Return the [X, Y] coordinate for the center point of the cell that contains the specified text.  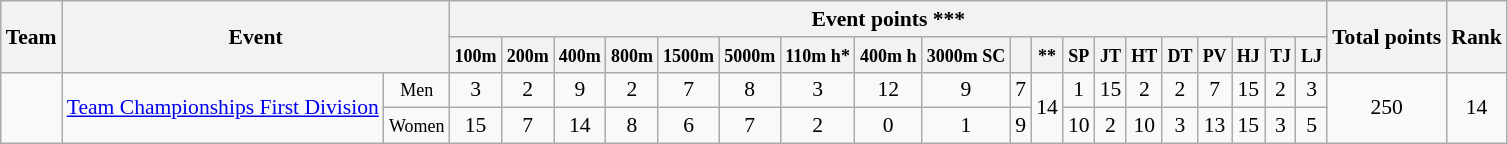
5 [1312, 126]
5000m [750, 55]
JT [1111, 55]
Women [417, 126]
400m h [888, 55]
3000m SC [966, 55]
12 [888, 90]
Event points *** [889, 19]
PV [1215, 55]
SP [1079, 55]
Team [32, 36]
Men [417, 90]
TJ [1280, 55]
200m [528, 55]
Total points [1386, 36]
Event [256, 36]
1500m [688, 55]
LJ [1312, 55]
400m [580, 55]
HT [1144, 55]
800m [632, 55]
HJ [1248, 55]
100m [476, 55]
Rank [1476, 36]
** [1047, 55]
DT [1180, 55]
6 [688, 126]
Team Championships First Division [223, 108]
13 [1215, 126]
110m h* [818, 55]
250 [1386, 108]
0 [888, 126]
